Locate the cell with the specified text and output its [X, Y] center coordinate. 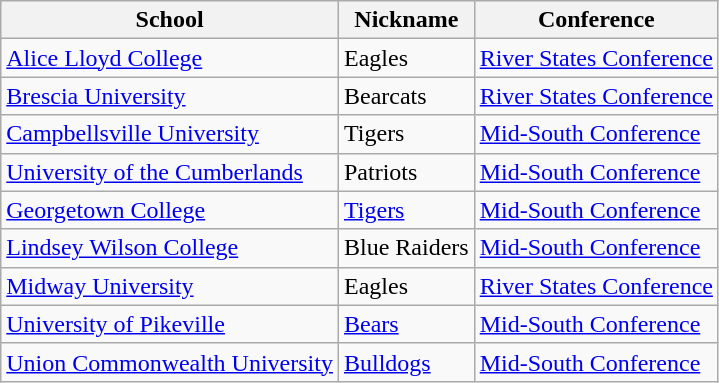
University of the Cumberlands [170, 172]
Midway University [170, 286]
Union Commonwealth University [170, 362]
Conference [596, 20]
Bulldogs [406, 362]
Bears [406, 324]
University of Pikeville [170, 324]
Bearcats [406, 96]
Nickname [406, 20]
Georgetown College [170, 210]
Patriots [406, 172]
Blue Raiders [406, 248]
Lindsey Wilson College [170, 248]
Campbellsville University [170, 134]
Alice Lloyd College [170, 58]
Brescia University [170, 96]
School [170, 20]
